Pinpoint the cell where the given text exists, returning its (x, y) midpoint coordinate. 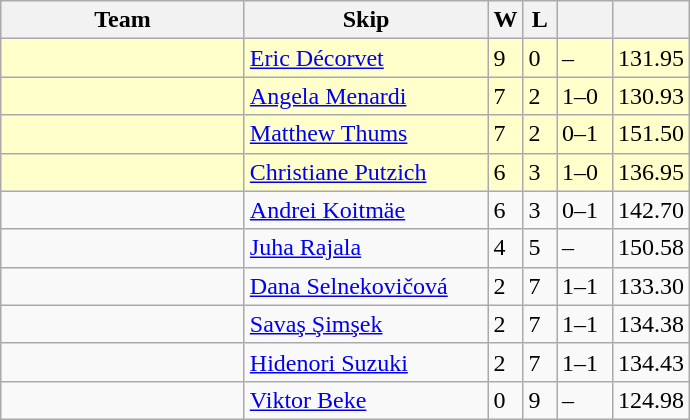
142.70 (652, 210)
Matthew Thums (366, 134)
124.98 (652, 400)
Team (123, 20)
Juha Rajala (366, 248)
5 (540, 248)
150.58 (652, 248)
Savaş Şimşek (366, 324)
134.43 (652, 362)
Dana Selnekovičová (366, 286)
134.38 (652, 324)
136.95 (652, 172)
Christiane Putzich (366, 172)
131.95 (652, 58)
L (540, 20)
Eric Décorvet (366, 58)
Andrei Koitmäe (366, 210)
Angela Menardi (366, 96)
133.30 (652, 286)
W (506, 20)
4 (506, 248)
130.93 (652, 96)
Viktor Beke (366, 400)
Skip (366, 20)
Hidenori Suzuki (366, 362)
151.50 (652, 134)
